Provide the (x, y) coordinate of the cell's center where the given text is located.  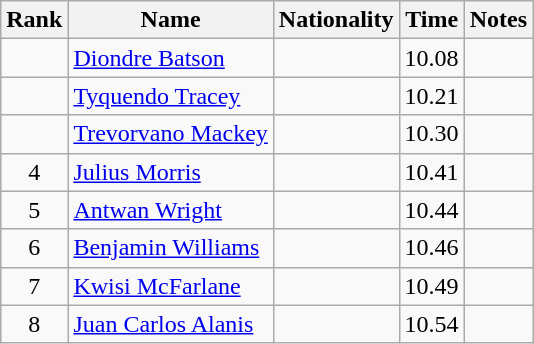
Julius Morris (170, 172)
Notes (498, 20)
Rank (34, 20)
6 (34, 248)
Antwan Wright (170, 210)
Juan Carlos Alanis (170, 324)
Kwisi McFarlane (170, 286)
10.49 (432, 286)
7 (34, 286)
4 (34, 172)
Benjamin Williams (170, 248)
10.08 (432, 58)
8 (34, 324)
10.21 (432, 96)
10.44 (432, 210)
10.30 (432, 134)
10.54 (432, 324)
Time (432, 20)
5 (34, 210)
Nationality (336, 20)
Name (170, 20)
Diondre Batson (170, 58)
Trevorvano Mackey (170, 134)
Tyquendo Tracey (170, 96)
10.41 (432, 172)
10.46 (432, 248)
